Detect which cell encompasses the target text, then output its (X, Y) center coordinate. 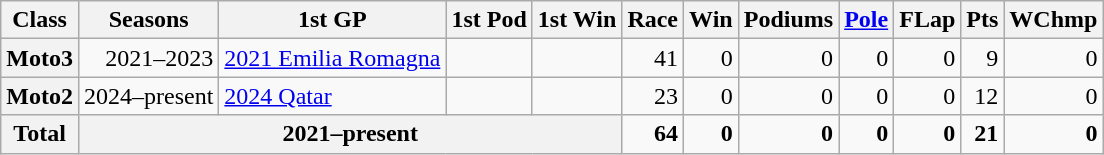
Pts (982, 20)
Seasons (148, 20)
2024 Qatar (332, 96)
Race (653, 20)
41 (653, 58)
1st Win (577, 20)
21 (982, 134)
64 (653, 134)
Moto3 (40, 58)
WChmp (1054, 20)
Pole (866, 20)
2021–present (350, 134)
2024–present (148, 96)
9 (982, 58)
Podiums (788, 20)
Total (40, 134)
12 (982, 96)
Moto2 (40, 96)
FLap (928, 20)
23 (653, 96)
1st GP (332, 20)
Class (40, 20)
2021 Emilia Romagna (332, 58)
2021–2023 (148, 58)
Win (712, 20)
1st Pod (489, 20)
